Scan for the cell matching the given text and deliver its (X, Y) coordinate at center. 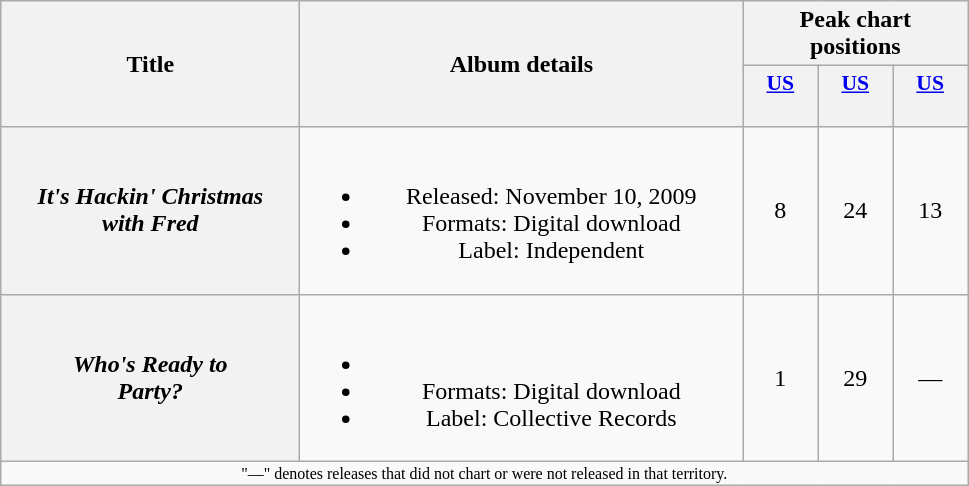
Formats: Digital downloadLabel: Collective Records (522, 378)
Album details (522, 64)
Peak chartpositions (856, 34)
"—" denotes releases that did not chart or were not released in that territory. (484, 473)
8 (780, 210)
13 (930, 210)
Title (150, 64)
It's Hackin' Christmaswith Fred (150, 210)
24 (856, 210)
29 (856, 378)
Released: November 10, 2009Formats: Digital downloadLabel: Independent (522, 210)
1 (780, 378)
— (930, 378)
Who's Ready toParty? (150, 378)
